Locate the cell with the specified text and output its (X, Y) center coordinate. 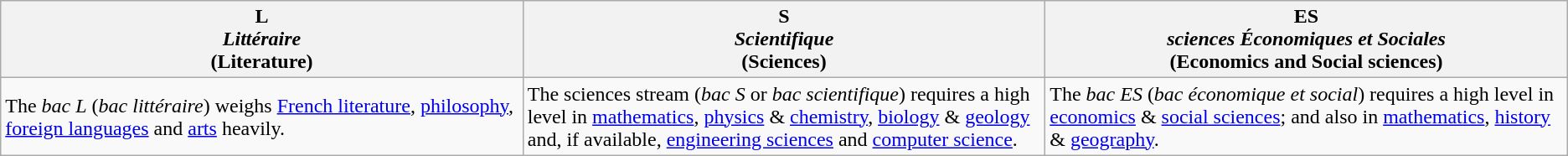
The bac ES (bac économique et social) requires a high level in economics & social sciences; and also in mathematics, history & geography. (1307, 117)
S Scientifique (Sciences) (784, 39)
L Littéraire (Literature) (261, 39)
ES sciences Économiques et Sociales (Economics and Social sciences) (1307, 39)
The bac L (bac littéraire) weighs French literature, philosophy, foreign languages and arts heavily. (261, 117)
